Locate the cell with the specified text and output its [x, y] center coordinate. 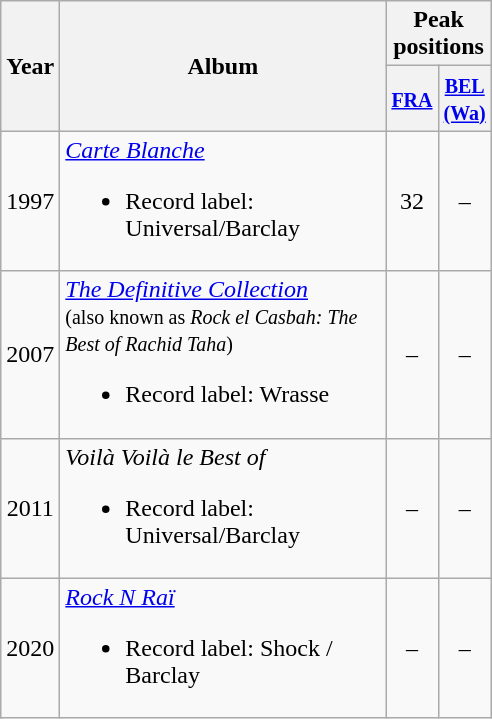
Year [30, 66]
2007 [30, 354]
Carte BlancheRecord label: Universal/Barclay [223, 201]
Rock N RaïRecord label: Shock / Barclay [223, 648]
32 [412, 201]
The Definitive Collection (also known as Rock el Casbah: The Best of Rachid Taha)Record label: Wrasse [223, 354]
2011 [30, 508]
Album [223, 66]
1997 [30, 201]
FRA [412, 98]
2020 [30, 648]
Voilà Voilà le Best ofRecord label: Universal/Barclay [223, 508]
Peak positions [438, 34]
BEL (Wa) [464, 98]
